Search for the cell housing the specified text and yield its (x, y) center coordinate. 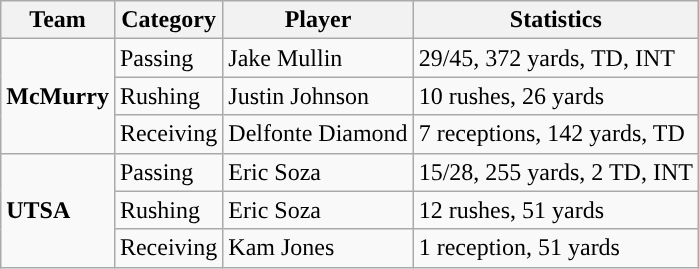
Delfonte Diamond (318, 134)
1 reception, 51 yards (556, 248)
Jake Mullin (318, 58)
10 rushes, 26 yards (556, 96)
7 receptions, 142 yards, TD (556, 134)
Kam Jones (318, 248)
29/45, 372 yards, TD, INT (556, 58)
McMurry (58, 96)
Statistics (556, 20)
Category (168, 20)
Team (58, 20)
12 rushes, 51 yards (556, 210)
15/28, 255 yards, 2 TD, INT (556, 172)
Player (318, 20)
Justin Johnson (318, 96)
UTSA (58, 210)
